Capture the cell that displays the provided text and extract its [X, Y] central coordinate. 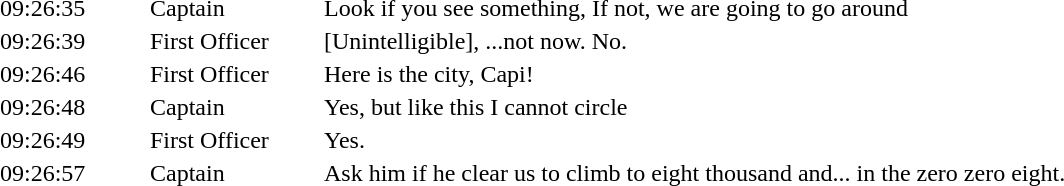
Captain [234, 107]
